From the cell containing the given text, extract its center point as (x, y) coordinate. 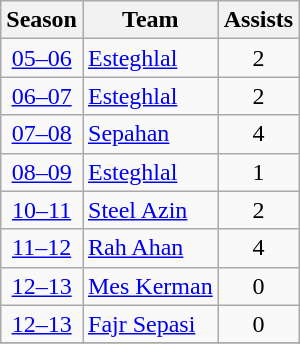
Sepahan (150, 134)
11–12 (42, 248)
08–09 (42, 172)
Season (42, 20)
Steel Azin (150, 210)
10–11 (42, 210)
1 (258, 172)
Fajr Sepasi (150, 324)
Team (150, 20)
06–07 (42, 96)
Assists (258, 20)
Rah Ahan (150, 248)
05–06 (42, 58)
Mes Kerman (150, 286)
07–08 (42, 134)
